Pinpoint the cell where the given text exists, returning its [X, Y] midpoint coordinate. 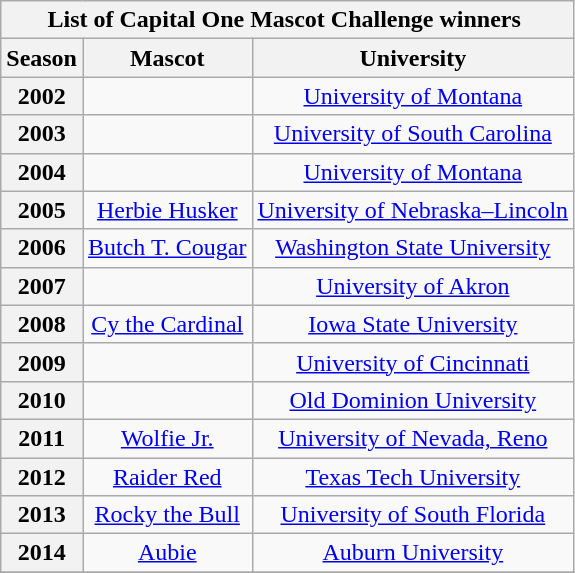
2004 [42, 172]
Mascot [167, 58]
2007 [42, 286]
University of South Carolina [413, 134]
University of Akron [413, 286]
University of Cincinnati [413, 362]
2003 [42, 134]
2014 [42, 553]
Butch T. Cougar [167, 248]
2009 [42, 362]
University of South Florida [413, 515]
2010 [42, 400]
Iowa State University [413, 324]
2005 [42, 210]
2013 [42, 515]
Washington State University [413, 248]
2012 [42, 477]
2002 [42, 96]
Auburn University [413, 553]
Rocky the Bull [167, 515]
List of Capital One Mascot Challenge winners [288, 20]
University [413, 58]
Cy the Cardinal [167, 324]
University of Nebraska–Lincoln [413, 210]
Raider Red [167, 477]
2011 [42, 438]
University of Nevada, Reno [413, 438]
2006 [42, 248]
Herbie Husker [167, 210]
Texas Tech University [413, 477]
2008 [42, 324]
Aubie [167, 553]
Wolfie Jr. [167, 438]
Old Dominion University [413, 400]
Season [42, 58]
